For the text-containing cell, return its midpoint in [x, y] coordinate format. 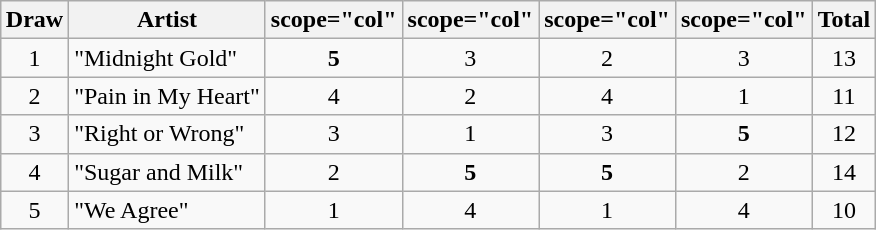
"Midnight Gold" [168, 58]
"Sugar and Milk" [168, 172]
Artist [168, 20]
14 [844, 172]
Draw [34, 20]
12 [844, 134]
13 [844, 58]
11 [844, 96]
"We Agree" [168, 210]
Total [844, 20]
10 [844, 210]
"Pain in My Heart" [168, 96]
"Right or Wrong" [168, 134]
